Return [x, y] of the center of cell containing provided text 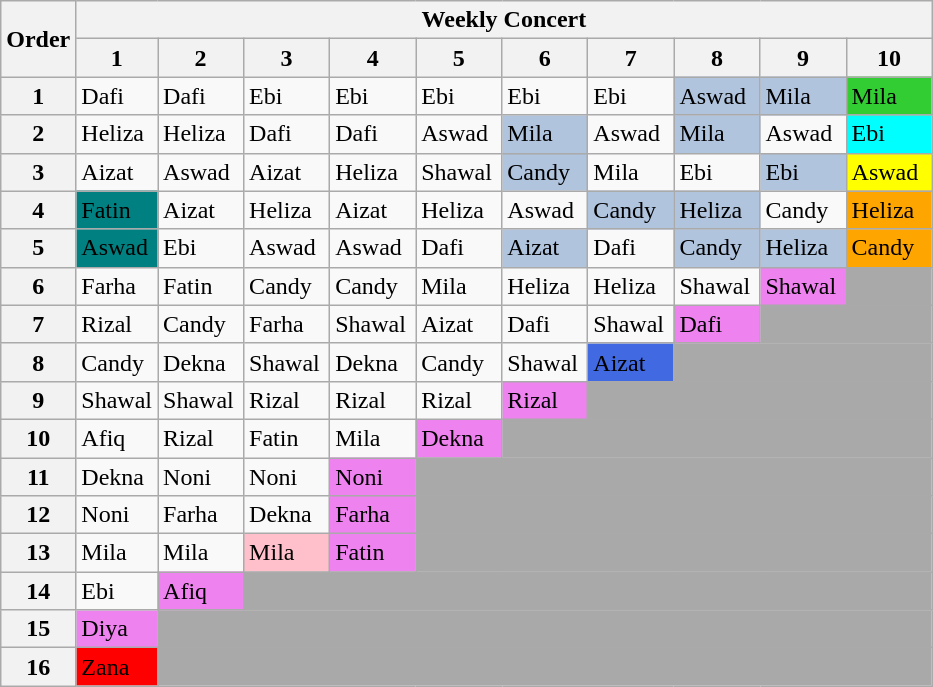
11 [38, 477]
Order [38, 39]
Zana [117, 667]
15 [38, 629]
13 [38, 553]
Weekly Concert [504, 20]
16 [38, 667]
14 [38, 591]
12 [38, 515]
Diya [117, 629]
